From the cell containing the given text, extract its center point as (X, Y) coordinate. 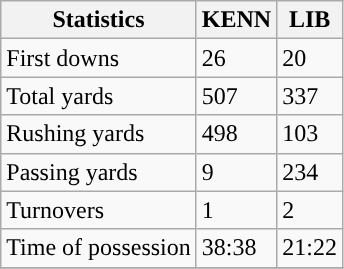
KENN (236, 20)
Turnovers (99, 210)
498 (236, 134)
337 (310, 96)
103 (310, 134)
20 (310, 58)
507 (236, 96)
Passing yards (99, 172)
First downs (99, 58)
Statistics (99, 20)
9 (236, 172)
2 (310, 210)
LIB (310, 20)
21:22 (310, 248)
234 (310, 172)
Total yards (99, 96)
26 (236, 58)
1 (236, 210)
38:38 (236, 248)
Rushing yards (99, 134)
Time of possession (99, 248)
